From the cell containing the given text, extract its center point as (x, y) coordinate. 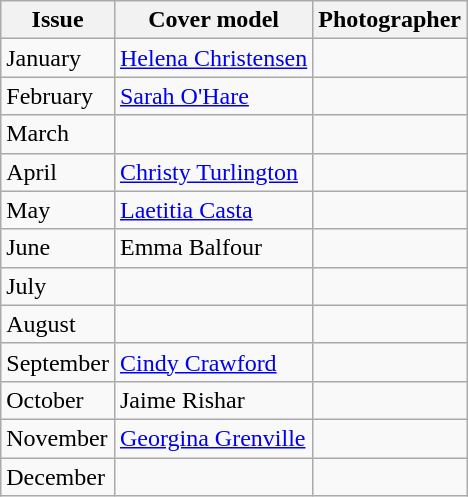
May (58, 210)
Georgina Grenville (213, 438)
August (58, 324)
July (58, 286)
March (58, 134)
Issue (58, 20)
October (58, 400)
Emma Balfour (213, 248)
April (58, 172)
Jaime Rishar (213, 400)
December (58, 477)
January (58, 58)
February (58, 96)
Sarah O'Hare (213, 96)
Cover model (213, 20)
November (58, 438)
Cindy Crawford (213, 362)
September (58, 362)
Photographer (390, 20)
Christy Turlington (213, 172)
Helena Christensen (213, 58)
June (58, 248)
Laetitia Casta (213, 210)
